Provide the [X, Y] coordinate of the cell's center where the given text is located.  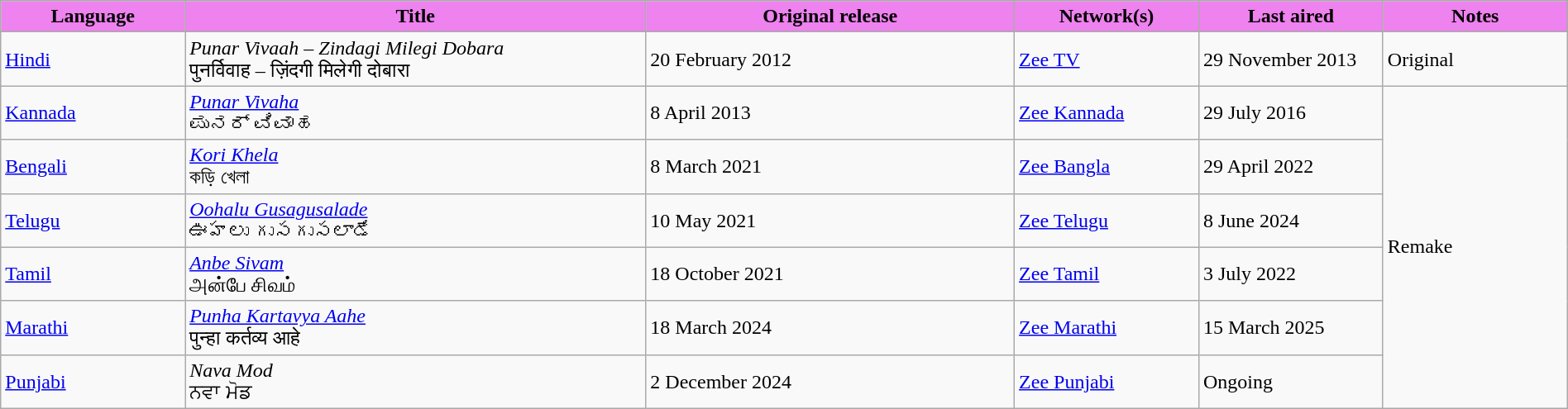
Original [1475, 59]
Oohalu Gusagusalade ఊహలు గుసగుసలాడే [415, 220]
Network(s) [1107, 17]
20 February 2012 [830, 59]
Zee Bangla [1107, 167]
2 December 2024 [830, 382]
15 March 2025 [1290, 327]
29 July 2016 [1290, 112]
3 July 2022 [1290, 274]
Telugu [93, 220]
Punar Vivaha ಪುನರ್ ವಿವಾಹ [415, 112]
Anbe Sivam அன்பே சிவம் [415, 274]
Zee Punjabi [1107, 382]
8 June 2024 [1290, 220]
Zee Tamil [1107, 274]
Punar Vivaah – Zindagi Milegi Dobara पुनर्विवाह – ज़िंदगी मिलेगी दोबारा [415, 59]
8 March 2021 [830, 167]
Punjabi [93, 382]
Notes [1475, 17]
Bengali [93, 167]
10 May 2021 [830, 220]
Kannada [93, 112]
8 April 2013 [830, 112]
Last aired [1290, 17]
29 November 2013 [1290, 59]
Language [93, 17]
Zee Telugu [1107, 220]
Hindi [93, 59]
Zee Marathi [1107, 327]
Original release [830, 17]
Zee TV [1107, 59]
18 October 2021 [830, 274]
Nava Mod ਨਵਾ ਮੋਡ [415, 382]
Title [415, 17]
Tamil [93, 274]
29 April 2022 [1290, 167]
Zee Kannada [1107, 112]
Ongoing [1290, 382]
Kori Khela কড়ি খেলা [415, 167]
18 March 2024 [830, 327]
Punha Kartavya Aahe पुन्हा कर्तव्य आहे [415, 327]
Marathi [93, 327]
Remake [1475, 247]
